Search for the cell housing the specified text and yield its [x, y] center coordinate. 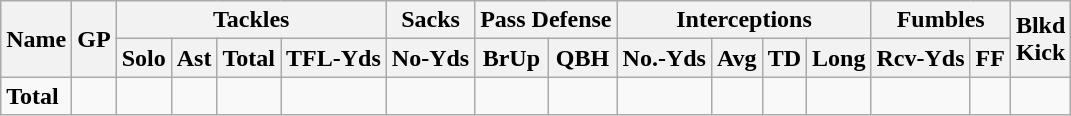
Long [839, 58]
Solo [144, 58]
BlkdKick [1040, 39]
No-Yds [430, 58]
QBH [582, 58]
TFL-Yds [334, 58]
Rcv-Yds [920, 58]
Tackles [251, 20]
Fumbles [940, 20]
No.-Yds [664, 58]
BrUp [512, 58]
GP [94, 39]
Avg [736, 58]
Ast [194, 58]
Sacks [430, 20]
Interceptions [744, 20]
FF [990, 58]
Name [36, 39]
TD [784, 58]
Pass Defense [546, 20]
